Locate the cell with the specified text and output its (x, y) center coordinate. 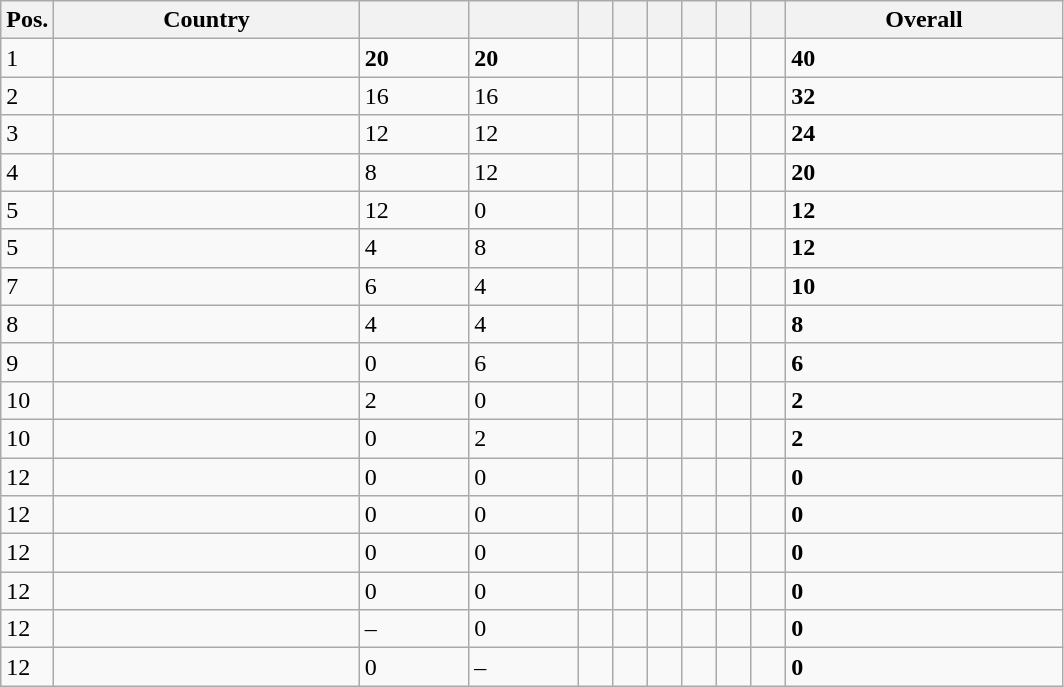
1 (28, 58)
24 (924, 134)
40 (924, 58)
Pos. (28, 20)
32 (924, 96)
9 (28, 362)
3 (28, 134)
Country (206, 20)
7 (28, 286)
Overall (924, 20)
